Provide the (X, Y) coordinate of the cell's center where the given text is located.  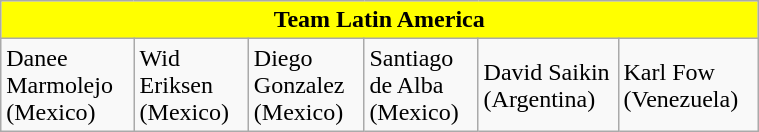
David Saikin (Argentina) (548, 85)
Team Latin America (380, 20)
Karl Fow (Venezuela) (688, 85)
Wid Eriksen (Mexico) (191, 85)
Santiago de Alba (Mexico) (421, 85)
Diego Gonzalez (Mexico) (306, 85)
Danee Marmolejo (Mexico) (68, 85)
